Capture the cell that displays the provided text and extract its [X, Y] central coordinate. 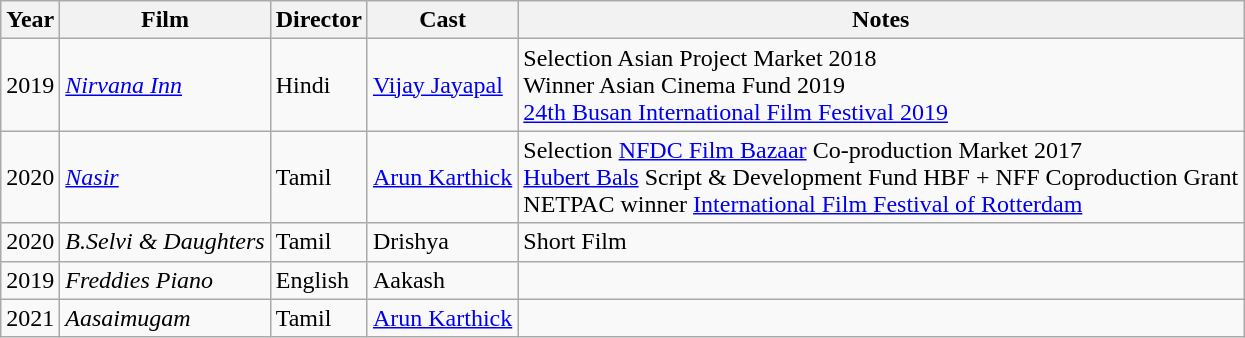
B.Selvi & Daughters [165, 242]
Aakash [442, 280]
Nirvana Inn [165, 85]
Short Film [881, 242]
Drishya [442, 242]
Hindi [318, 85]
Cast [442, 20]
Film [165, 20]
Selection Asian Project Market 2018Winner Asian Cinema Fund 201924th Busan International Film Festival 2019 [881, 85]
Aasaimugam [165, 318]
Vijay Jayapal [442, 85]
Director [318, 20]
Notes [881, 20]
Year [30, 20]
Nasir [165, 177]
English [318, 280]
2021 [30, 318]
Freddies Piano [165, 280]
